Scan for the cell matching the given text and deliver its [x, y] coordinate at center. 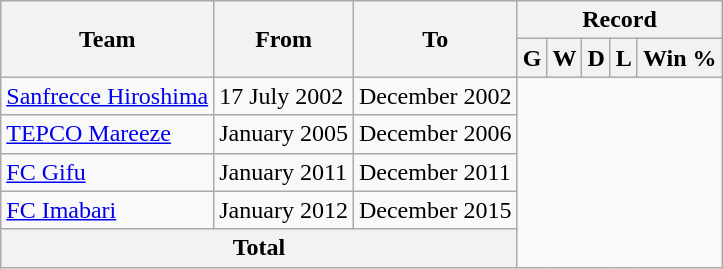
FC Imabari [108, 210]
To [435, 39]
FC Gifu [108, 172]
January 2005 [284, 134]
December 2002 [435, 96]
D [596, 58]
December 2006 [435, 134]
Win % [680, 58]
January 2011 [284, 172]
G [532, 58]
Team [108, 39]
Total [259, 248]
L [624, 58]
December 2015 [435, 210]
17 July 2002 [284, 96]
Sanfrecce Hiroshima [108, 96]
From [284, 39]
W [564, 58]
January 2012 [284, 210]
December 2011 [435, 172]
Record [620, 20]
TEPCO Mareeze [108, 134]
